Return [x, y] of the center of cell containing provided text 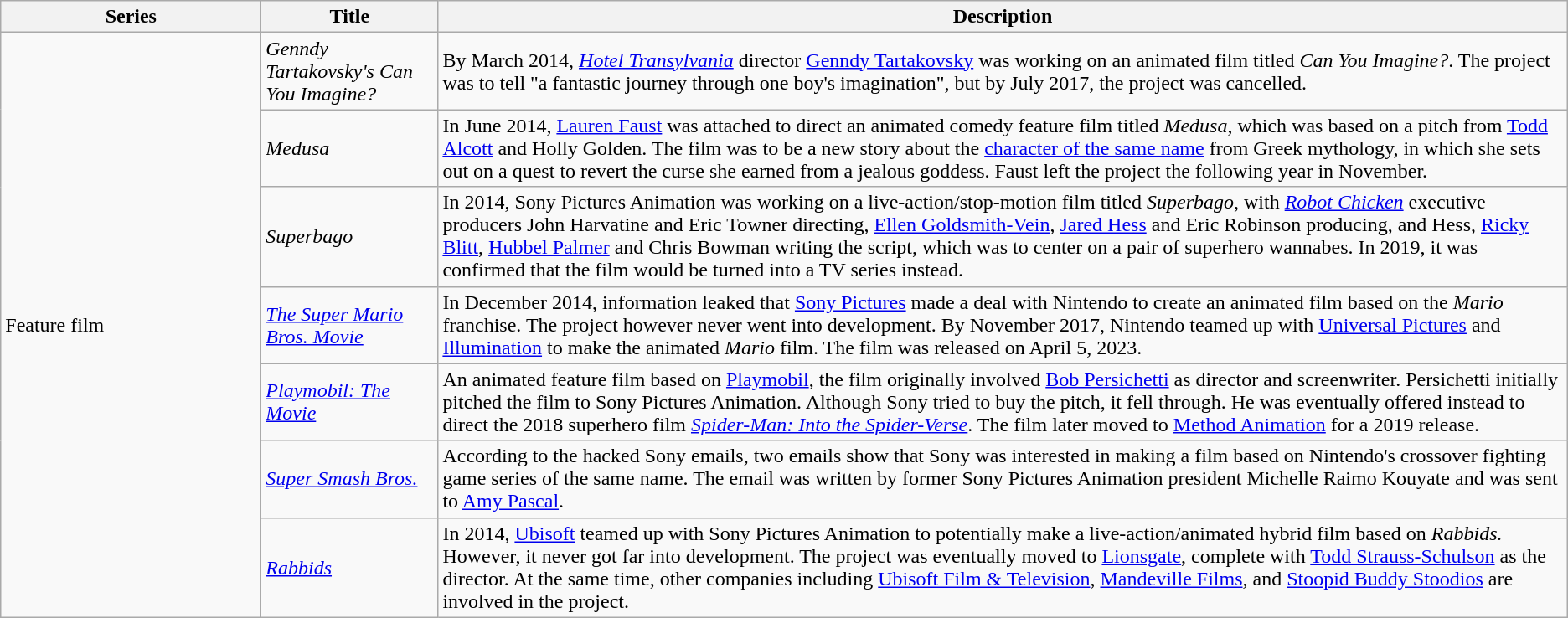
Description [1003, 17]
Rabbids [350, 568]
The Super Mario Bros. Movie [350, 325]
Series [131, 17]
Feature film [131, 325]
Playmobil: The Movie [350, 402]
Genndy Tartakovsky's Can You Imagine? [350, 71]
Medusa [350, 148]
Super Smash Bros. [350, 479]
Title [350, 17]
Superbago [350, 236]
